Find where the given text appears and provide that cell's center as [X, Y] coordinate. 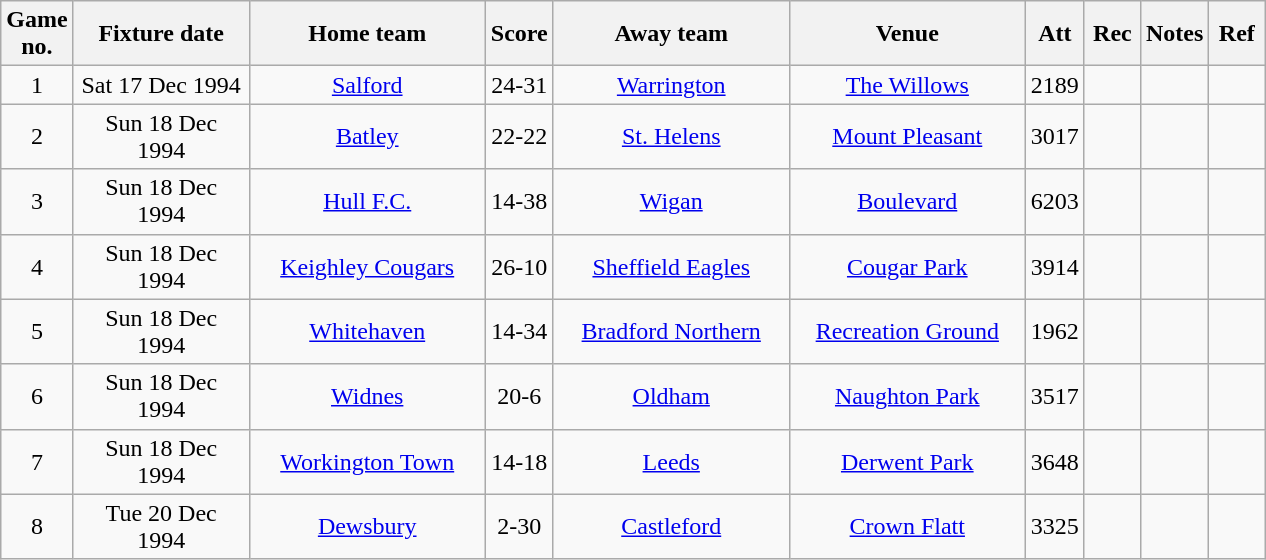
Cougar Park [907, 266]
Recreation Ground [907, 332]
Bradford Northern [671, 332]
Dewsbury [367, 526]
26-10 [519, 266]
Derwent Park [907, 462]
Batley [367, 136]
Hull F.C. [367, 202]
1962 [1054, 332]
Warrington [671, 85]
3517 [1054, 396]
Castleford [671, 526]
3325 [1054, 526]
Att [1054, 34]
3 [37, 202]
7 [37, 462]
Score [519, 34]
Fixture date [161, 34]
14-18 [519, 462]
Game no. [37, 34]
Oldham [671, 396]
Workington Town [367, 462]
8 [37, 526]
Whitehaven [367, 332]
Away team [671, 34]
24-31 [519, 85]
Notes [1174, 34]
3914 [1054, 266]
14-38 [519, 202]
Widnes [367, 396]
4 [37, 266]
1 [37, 85]
3017 [1054, 136]
14-34 [519, 332]
6203 [1054, 202]
Boulevard [907, 202]
Crown Flatt [907, 526]
Sheffield Eagles [671, 266]
22-22 [519, 136]
Naughton Park [907, 396]
Salford [367, 85]
5 [37, 332]
2189 [1054, 85]
The Willows [907, 85]
Mount Pleasant [907, 136]
2 [37, 136]
3648 [1054, 462]
Sat 17 Dec 1994 [161, 85]
Tue 20 Dec 1994 [161, 526]
6 [37, 396]
Wigan [671, 202]
Ref [1237, 34]
Leeds [671, 462]
20-6 [519, 396]
St. Helens [671, 136]
2-30 [519, 526]
Home team [367, 34]
Keighley Cougars [367, 266]
Venue [907, 34]
Rec [1112, 34]
